Provide the (X, Y) coordinate of the cell's center where the given text is located.  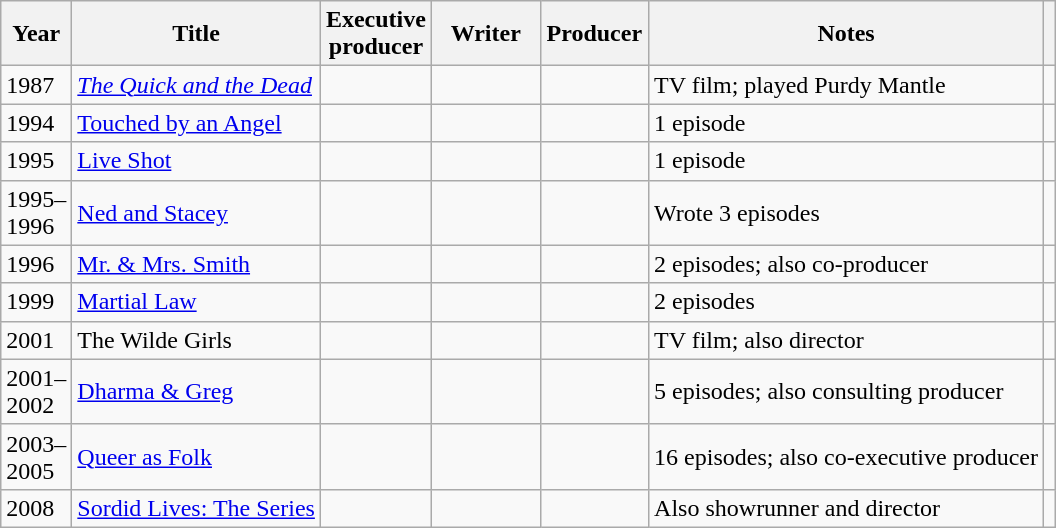
1999 (36, 302)
16 episodes; also co-executive producer (846, 456)
Mr. & Mrs. Smith (196, 264)
Dharma & Greg (196, 392)
2008 (36, 508)
Year (36, 34)
Also showrunner and director (846, 508)
Notes (846, 34)
Martial Law (196, 302)
Touched by an Angel (196, 123)
2001 (36, 340)
Writer (486, 34)
Queer as Folk (196, 456)
Producer (594, 34)
The Wilde Girls (196, 340)
1995 (36, 161)
TV film; also director (846, 340)
Title (196, 34)
1987 (36, 85)
1995–1996 (36, 212)
Wrote 3 episodes (846, 212)
1994 (36, 123)
1996 (36, 264)
2 episodes; also co-producer (846, 264)
2001–2002 (36, 392)
TV film; played Purdy Mantle (846, 85)
2 episodes (846, 302)
Ned and Stacey (196, 212)
The Quick and the Dead (196, 85)
Sordid Lives: The Series (196, 508)
Executive producer (376, 34)
2003–2005 (36, 456)
5 episodes; also consulting producer (846, 392)
Live Shot (196, 161)
